Detect which cell encompasses the target text, then output its [x, y] center coordinate. 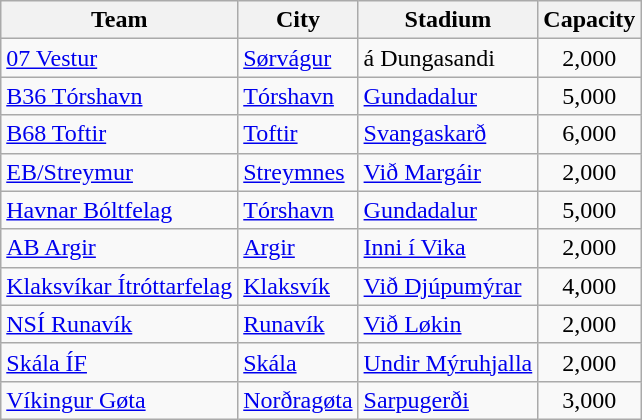
B68 Toftir [120, 134]
Sørvágur [298, 58]
Argir [298, 248]
Við Djúpumýrar [448, 286]
Stadium [448, 20]
Undir Mýruhjalla [448, 362]
Inni í Vika [448, 248]
á Dungasandi [448, 58]
Sarpugerði [448, 400]
Capacity [590, 20]
Team [120, 20]
Skála ÍF [120, 362]
3,000 [590, 400]
Skála [298, 362]
AB Argir [120, 248]
Svangaskarð [448, 134]
NSÍ Runavík [120, 324]
Havnar Bóltfelag [120, 210]
Klaksvíkar Ítróttarfelag [120, 286]
B36 Tórshavn [120, 96]
Klaksvík [298, 286]
Norðragøta [298, 400]
EB/Streymur [120, 172]
07 Vestur [120, 58]
City [298, 20]
4,000 [590, 286]
Við Løkin [448, 324]
6,000 [590, 134]
Víkingur Gøta [120, 400]
Runavík [298, 324]
Við Margáir [448, 172]
Streymnes [298, 172]
Toftir [298, 134]
